Scan for the cell matching the given text and deliver its [x, y] coordinate at center. 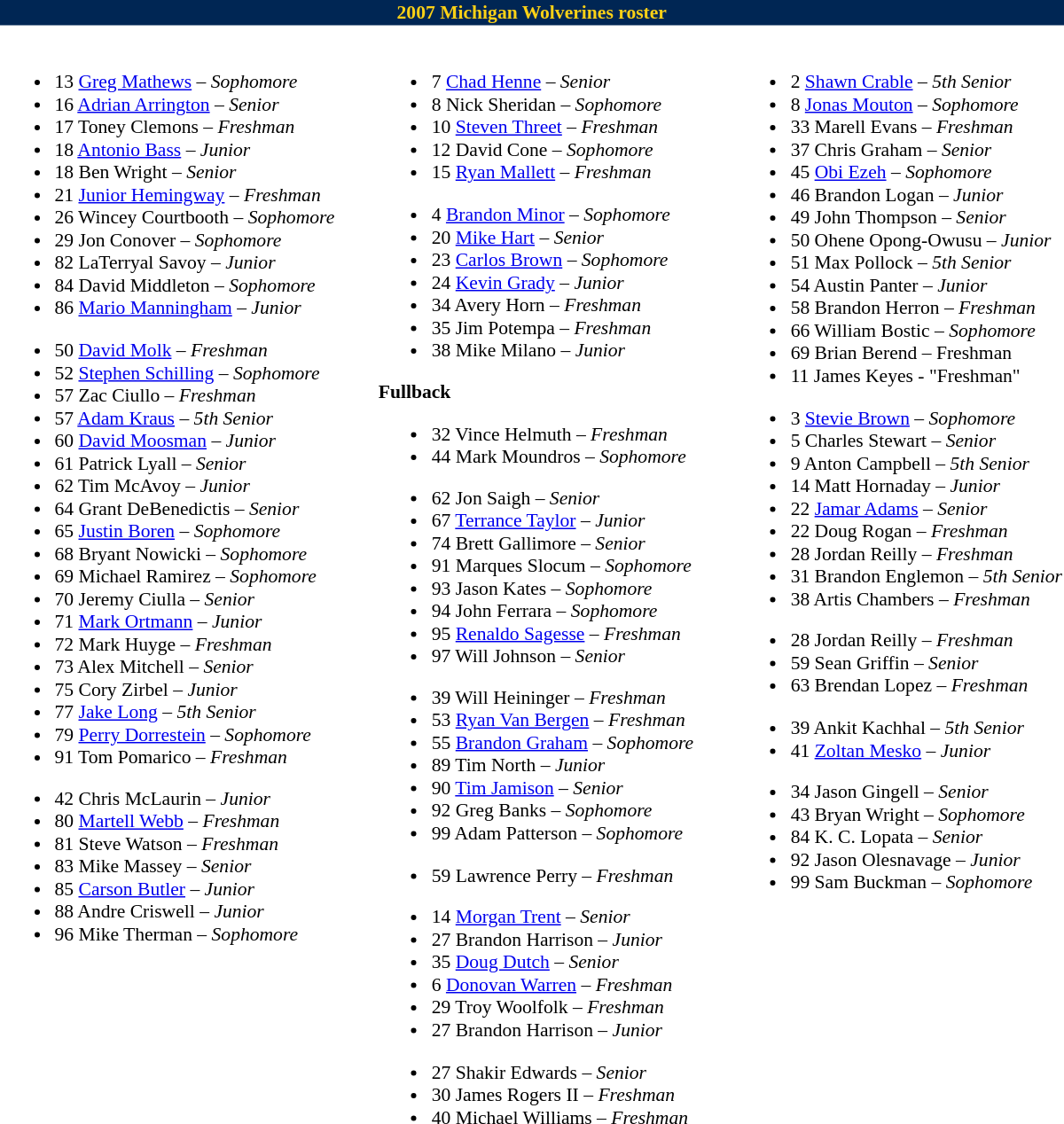
2007 Michigan Wolverines roster [532, 12]
